Provide the [X, Y] coordinate of the cell's center where the given text is located.  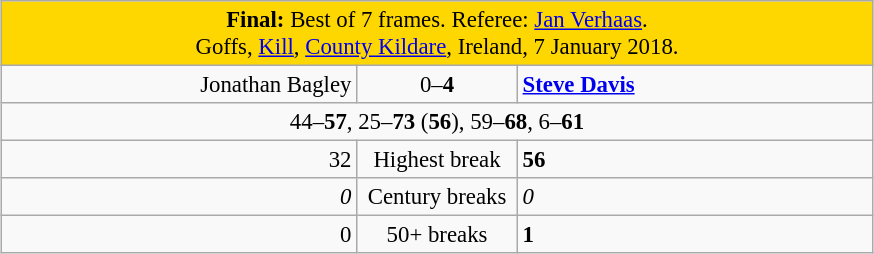
Highest break [438, 160]
Final: Best of 7 frames. Referee: Jan Verhaas.Goffs, Kill, County Kildare, Ireland, 7 January 2018. [437, 34]
0–4 [438, 85]
56 [695, 160]
50+ breaks [438, 235]
32 [179, 160]
1 [695, 235]
44–57, 25–73 (56), 59–68, 6–61 [437, 122]
Steve Davis [695, 85]
Century breaks [438, 197]
Jonathan Bagley [179, 85]
